Output the (X, Y) coordinate of the center of the cell containing the given text.  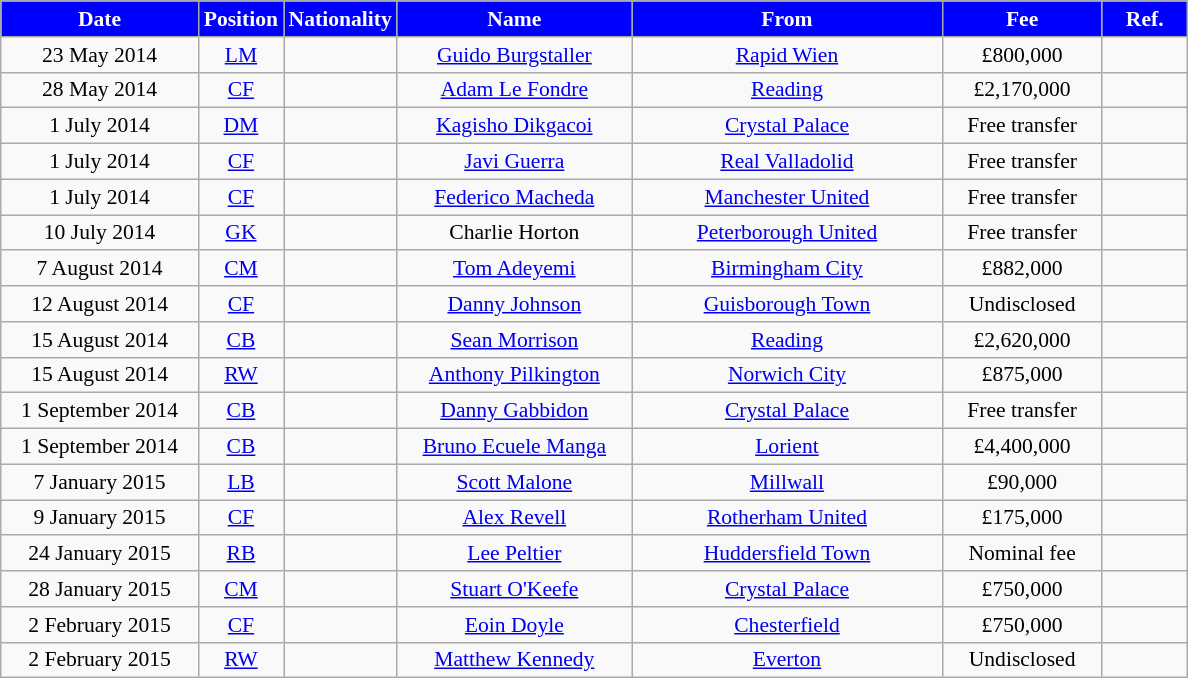
Birmingham City (787, 269)
Sean Morrison (514, 340)
Everton (787, 660)
23 May 2014 (100, 55)
Matthew Kennedy (514, 660)
Guisborough Town (787, 304)
£2,620,000 (1022, 340)
£800,000 (1022, 55)
Kagisho Dikgacoi (514, 126)
Tom Adeyemi (514, 269)
Nominal fee (1022, 554)
Position (240, 19)
£4,400,000 (1022, 447)
Adam Le Fondre (514, 90)
Anthony Pilkington (514, 375)
Nationality (340, 19)
£175,000 (1022, 518)
28 May 2014 (100, 90)
Ref. (1144, 19)
10 July 2014 (100, 233)
Peterborough United (787, 233)
Bruno Ecuele Manga (514, 447)
Danny Gabbidon (514, 411)
Millwall (787, 482)
Guido Burgstaller (514, 55)
Danny Johnson (514, 304)
7 January 2015 (100, 482)
GK (240, 233)
Charlie Horton (514, 233)
£90,000 (1022, 482)
DM (240, 126)
12 August 2014 (100, 304)
Alex Revell (514, 518)
LM (240, 55)
From (787, 19)
RB (240, 554)
Javi Guerra (514, 162)
Real Valladolid (787, 162)
Huddersfield Town (787, 554)
Rotherham United (787, 518)
24 January 2015 (100, 554)
28 January 2015 (100, 589)
9 January 2015 (100, 518)
Chesterfield (787, 625)
LB (240, 482)
£882,000 (1022, 269)
Manchester United (787, 197)
Scott Malone (514, 482)
Stuart O'Keefe (514, 589)
Norwich City (787, 375)
£875,000 (1022, 375)
Rapid Wien (787, 55)
7 August 2014 (100, 269)
£2,170,000 (1022, 90)
Lorient (787, 447)
Federico Macheda (514, 197)
Fee (1022, 19)
Name (514, 19)
Eoin Doyle (514, 625)
Date (100, 19)
Lee Peltier (514, 554)
